Scan for the cell matching the given text and deliver its [x, y] coordinate at center. 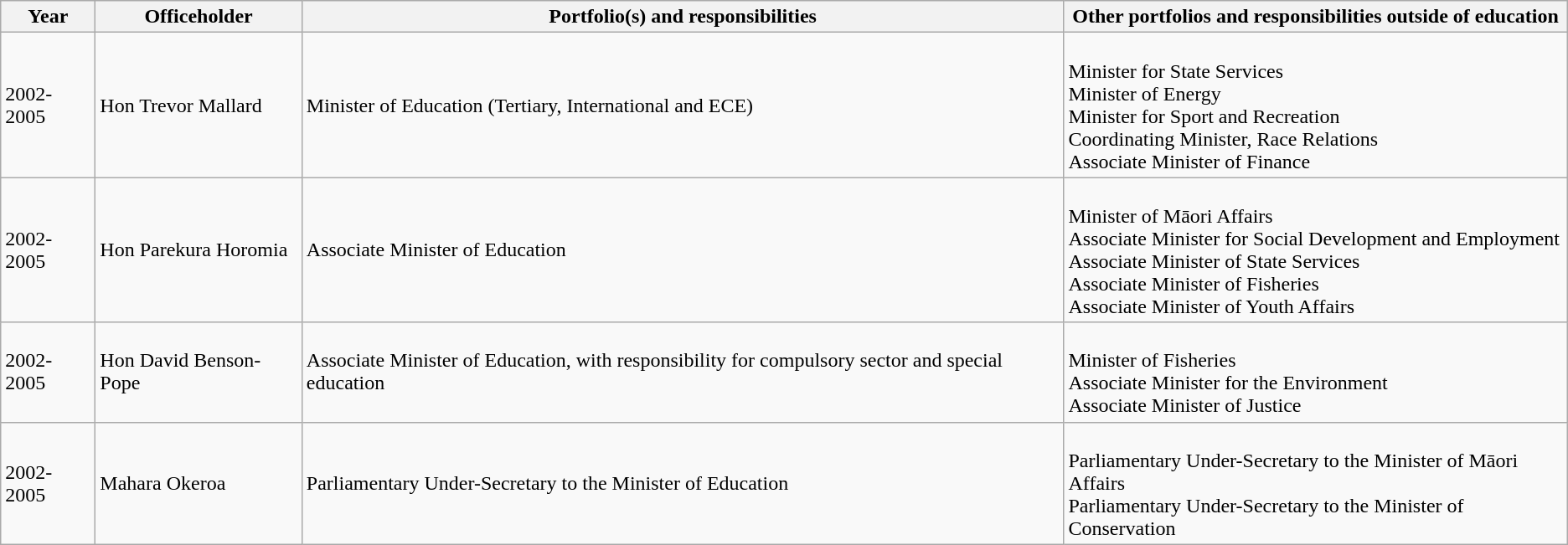
Hon Parekura Horomia [199, 249]
Parliamentary Under-Secretary to the Minister of Māori AffairsParliamentary Under-Secretary to the Minister of Conservation [1315, 483]
Mahara Okeroa [199, 483]
Minister of Education (Tertiary, International and ECE) [683, 105]
Minister of FisheriesAssociate Minister for the EnvironmentAssociate Minister of Justice [1315, 372]
Year [49, 17]
Minister for State ServicesMinister of EnergyMinister for Sport and RecreationCoordinating Minister, Race RelationsAssociate Minister of Finance [1315, 105]
Parliamentary Under-Secretary to the Minister of Education [683, 483]
Associate Minister of Education, with responsibility for compulsory sector and special education [683, 372]
Hon Trevor Mallard [199, 105]
Officeholder [199, 17]
Associate Minister of Education [683, 249]
Portfolio(s) and responsibilities [683, 17]
Hon David Benson-Pope [199, 372]
Other portfolios and responsibilities outside of education [1315, 17]
